Scan for the cell matching the given text and deliver its (x, y) coordinate at center. 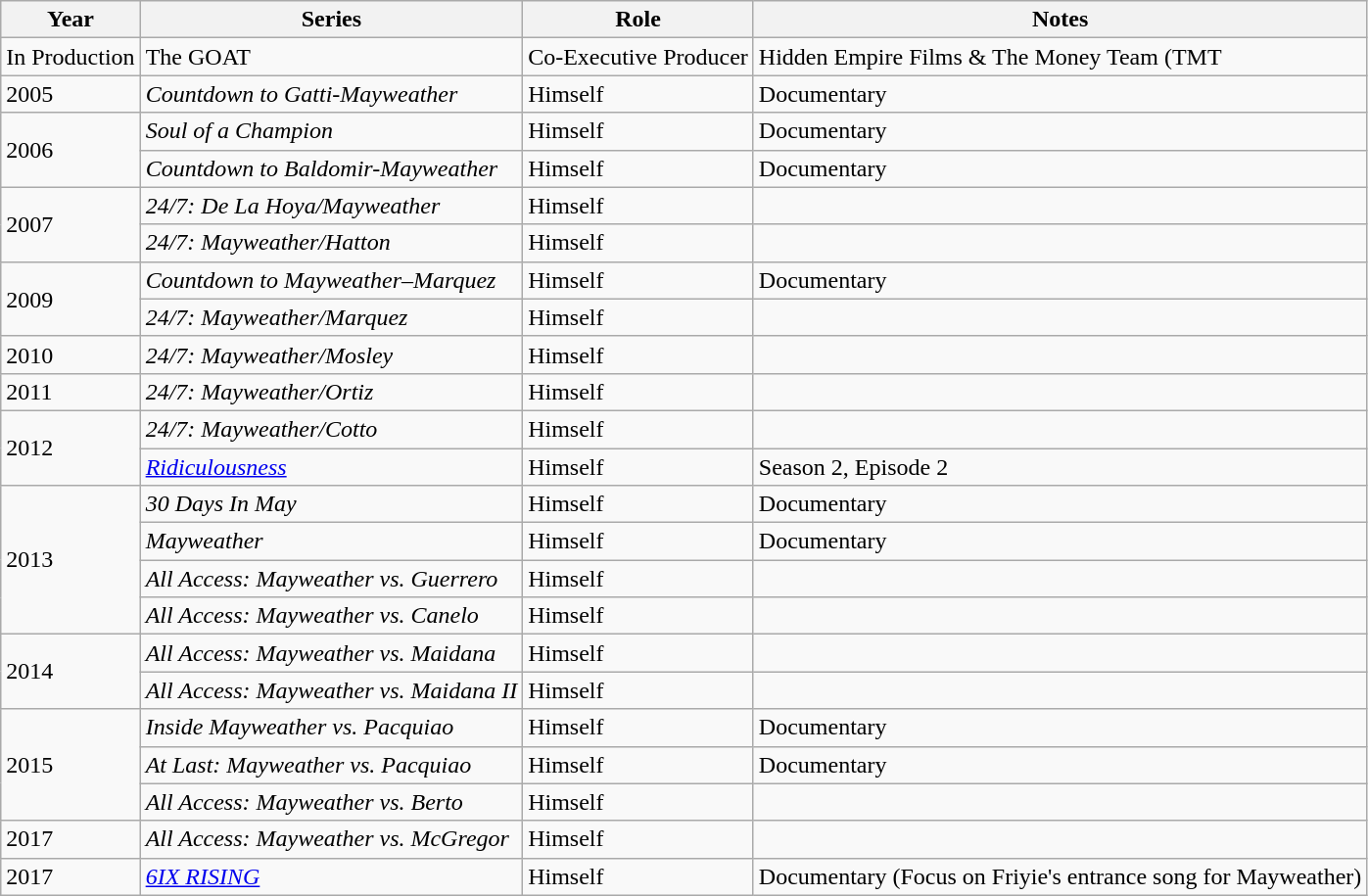
24/7: Mayweather/Cotto (331, 429)
24/7: De La Hoya/Mayweather (331, 206)
2007 (71, 224)
Season 2, Episode 2 (1060, 467)
Hidden Empire Films & The Money Team (TMT (1060, 57)
All Access: Mayweather vs. Berto (331, 802)
Mayweather (331, 542)
All Access: Mayweather vs. Guerrero (331, 579)
6IX RISING (331, 876)
Soul of a Champion (331, 131)
2006 (71, 150)
24/7: Mayweather/Ortiz (331, 392)
Role (638, 20)
30 Days In May (331, 504)
Notes (1060, 20)
24/7: Mayweather/Mosley (331, 354)
2015 (71, 765)
Countdown to Mayweather–Marquez (331, 280)
All Access: Mayweather vs. Canelo (331, 616)
At Last: Mayweather vs. Pacquiao (331, 765)
24/7: Mayweather/Hatton (331, 243)
Ridiculousness (331, 467)
Year (71, 20)
All Access: Mayweather vs. Maidana (331, 653)
24/7: Mayweather/Marquez (331, 317)
Documentary (Focus on Friyie's entrance song for Mayweather) (1060, 876)
Co-Executive Producer (638, 57)
2009 (71, 299)
2011 (71, 392)
Countdown to Gatti-Mayweather (331, 94)
2013 (71, 560)
In Production (71, 57)
Series (331, 20)
The GOAT (331, 57)
2014 (71, 672)
Inside Mayweather vs. Pacquiao (331, 728)
Countdown to Baldomir-Mayweather (331, 168)
All Access: Mayweather vs. McGregor (331, 839)
2012 (71, 448)
2010 (71, 354)
All Access: Mayweather vs. Maidana II (331, 690)
2005 (71, 94)
